Detect which cell encompasses the target text, then output its (x, y) center coordinate. 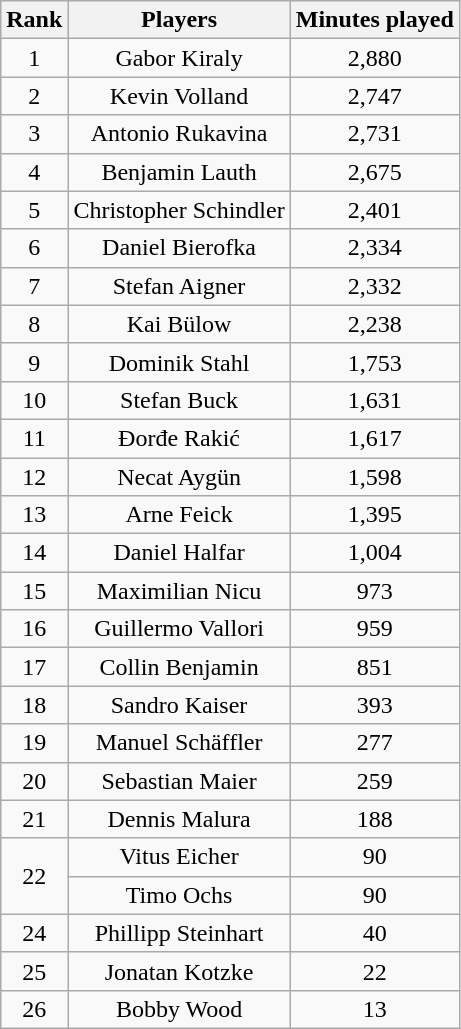
4 (34, 172)
2 (34, 96)
6 (34, 248)
259 (374, 781)
1,004 (374, 553)
Gabor Kiraly (179, 58)
1 (34, 58)
1,631 (374, 400)
Arne Feick (179, 515)
Đorđe Rakić (179, 438)
277 (374, 743)
2,238 (374, 324)
Bobby Wood (179, 1009)
18 (34, 705)
Manuel Schäffler (179, 743)
3 (34, 134)
959 (374, 629)
Daniel Bierofka (179, 248)
Kai Bülow (179, 324)
19 (34, 743)
21 (34, 819)
2,332 (374, 286)
Sebastian Maier (179, 781)
Dominik Stahl (179, 362)
10 (34, 400)
Timo Ochs (179, 895)
5 (34, 210)
Phillipp Steinhart (179, 933)
11 (34, 438)
2,880 (374, 58)
12 (34, 477)
1,395 (374, 515)
7 (34, 286)
2,401 (374, 210)
Necat Aygün (179, 477)
Benjamin Lauth (179, 172)
393 (374, 705)
Sandro Kaiser (179, 705)
9 (34, 362)
2,747 (374, 96)
Kevin Volland (179, 96)
Players (179, 20)
Collin Benjamin (179, 667)
Rank (34, 20)
Antonio Rukavina (179, 134)
1,617 (374, 438)
2,731 (374, 134)
15 (34, 591)
Daniel Halfar (179, 553)
Stefan Aigner (179, 286)
Maximilian Nicu (179, 591)
Dennis Malura (179, 819)
14 (34, 553)
Christopher Schindler (179, 210)
24 (34, 933)
Jonatan Kotzke (179, 971)
2,675 (374, 172)
851 (374, 667)
1,598 (374, 477)
26 (34, 1009)
Minutes played (374, 20)
25 (34, 971)
40 (374, 933)
2,334 (374, 248)
188 (374, 819)
16 (34, 629)
20 (34, 781)
8 (34, 324)
Guillermo Vallori (179, 629)
Stefan Buck (179, 400)
1,753 (374, 362)
973 (374, 591)
17 (34, 667)
Vitus Eicher (179, 857)
